Determine the [x, y] coordinate at the center of the cell enclosing the given text.  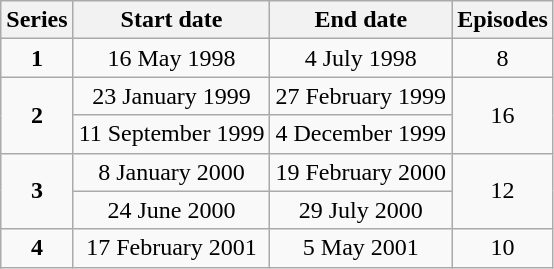
4 [37, 248]
29 July 2000 [361, 210]
8 January 2000 [172, 172]
4 July 1998 [361, 58]
4 December 1999 [361, 134]
24 June 2000 [172, 210]
Series [37, 20]
17 February 2001 [172, 248]
5 May 2001 [361, 248]
19 February 2000 [361, 172]
11 September 1999 [172, 134]
End date [361, 20]
Start date [172, 20]
27 February 1999 [361, 96]
2 [37, 115]
1 [37, 58]
8 [503, 58]
16 [503, 115]
12 [503, 191]
Episodes [503, 20]
16 May 1998 [172, 58]
10 [503, 248]
3 [37, 191]
23 January 1999 [172, 96]
